Scan for the cell matching the given text and deliver its (x, y) coordinate at center. 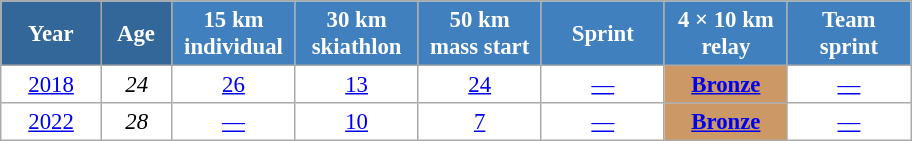
50 km mass start (480, 34)
Sprint (602, 34)
13 (356, 85)
Year (52, 34)
10 (356, 122)
Age (136, 34)
2022 (52, 122)
Team sprint (848, 34)
7 (480, 122)
4 × 10 km relay (726, 34)
15 km individual (234, 34)
30 km skiathlon (356, 34)
2018 (52, 85)
26 (234, 85)
28 (136, 122)
